Determine the [x, y] coordinate at the center of the cell enclosing the given text.  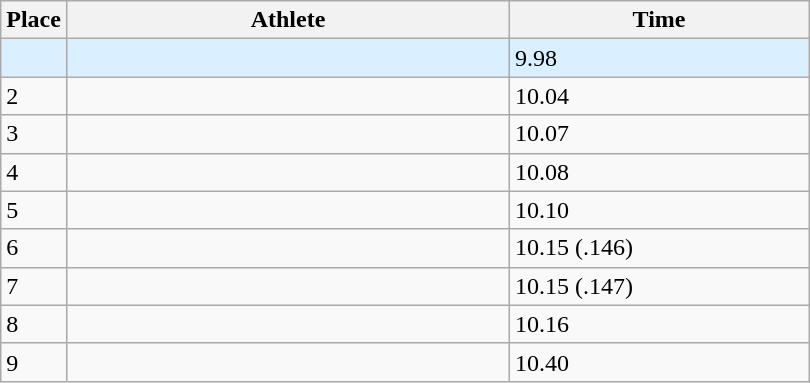
6 [34, 248]
10.40 [660, 362]
8 [34, 324]
10.16 [660, 324]
10.04 [660, 96]
10.08 [660, 172]
7 [34, 286]
Place [34, 20]
10.15 (.147) [660, 286]
10.10 [660, 210]
Time [660, 20]
2 [34, 96]
9.98 [660, 58]
9 [34, 362]
3 [34, 134]
Athlete [288, 20]
5 [34, 210]
4 [34, 172]
10.07 [660, 134]
10.15 (.146) [660, 248]
